Detect which cell encompasses the target text, then output its (x, y) center coordinate. 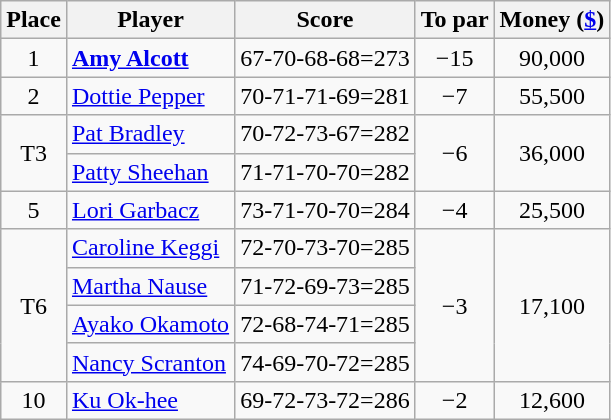
70-72-73-67=282 (326, 134)
Amy Alcott (150, 58)
Place (34, 20)
71-71-70-70=282 (326, 172)
−3 (454, 305)
Player (150, 20)
Ayako Okamoto (150, 324)
36,000 (552, 153)
Caroline Keggi (150, 248)
−4 (454, 210)
Nancy Scranton (150, 362)
Martha Nause (150, 286)
74-69-70-72=285 (326, 362)
−15 (454, 58)
−7 (454, 96)
Ku Ok-hee (150, 400)
2 (34, 96)
Score (326, 20)
Dottie Pepper (150, 96)
90,000 (552, 58)
10 (34, 400)
72-68-74-71=285 (326, 324)
Pat Bradley (150, 134)
T3 (34, 153)
1 (34, 58)
72-70-73-70=285 (326, 248)
T6 (34, 305)
71-72-69-73=285 (326, 286)
Patty Sheehan (150, 172)
12,600 (552, 400)
−2 (454, 400)
Lori Garbacz (150, 210)
70-71-71-69=281 (326, 96)
73-71-70-70=284 (326, 210)
−6 (454, 153)
25,500 (552, 210)
Money ($) (552, 20)
5 (34, 210)
67-70-68-68=273 (326, 58)
55,500 (552, 96)
17,100 (552, 305)
69-72-73-72=286 (326, 400)
To par (454, 20)
